Identify which cell holds the provided text, then report its (x, y) central coordinate. 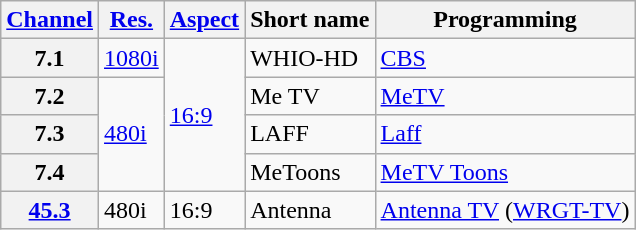
Programming (505, 20)
Me TV (310, 96)
Res. (132, 20)
MeTV Toons (505, 172)
Short name (310, 20)
Laff (505, 134)
CBS (505, 58)
7.4 (50, 172)
Channel (50, 20)
MeToons (310, 172)
Antenna TV (WRGT-TV) (505, 210)
Antenna (310, 210)
WHIO-HD (310, 58)
7.3 (50, 134)
LAFF (310, 134)
1080i (132, 58)
45.3 (50, 210)
7.1 (50, 58)
7.2 (50, 96)
Aspect (204, 20)
MeTV (505, 96)
